Extract the [X, Y] coordinate from the center of the cell holding the provided text.  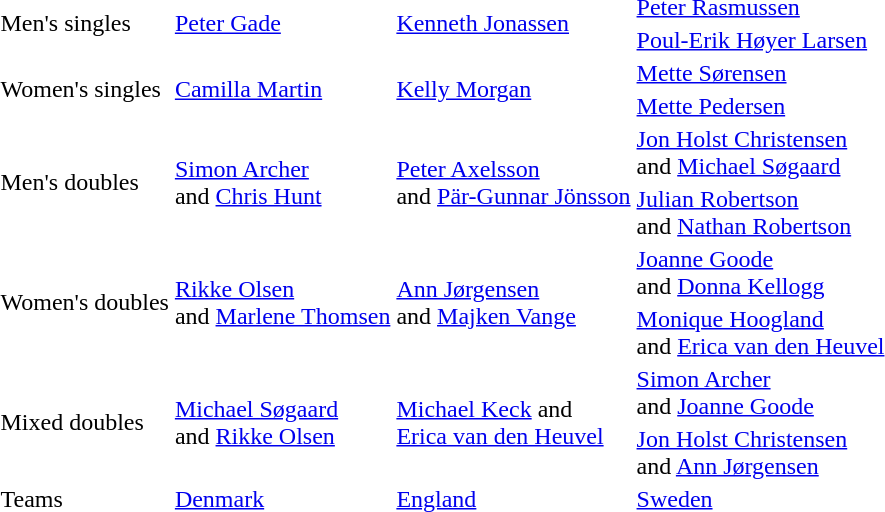
Michael Keck and Erica van den Heuvel [514, 422]
Kelly Morgan [514, 90]
Rikke Olsenand Marlene Thomsen [282, 302]
Peter Axelssonand Pär-Gunnar Jönsson [514, 182]
Ann Jørgensenand Majken Vange [514, 302]
Simon Archerand Chris Hunt [282, 182]
Michael Søgaardand Rikke Olsen [282, 422]
Camilla Martin [282, 90]
